Scan for the cell matching the given text and deliver its (x, y) coordinate at center. 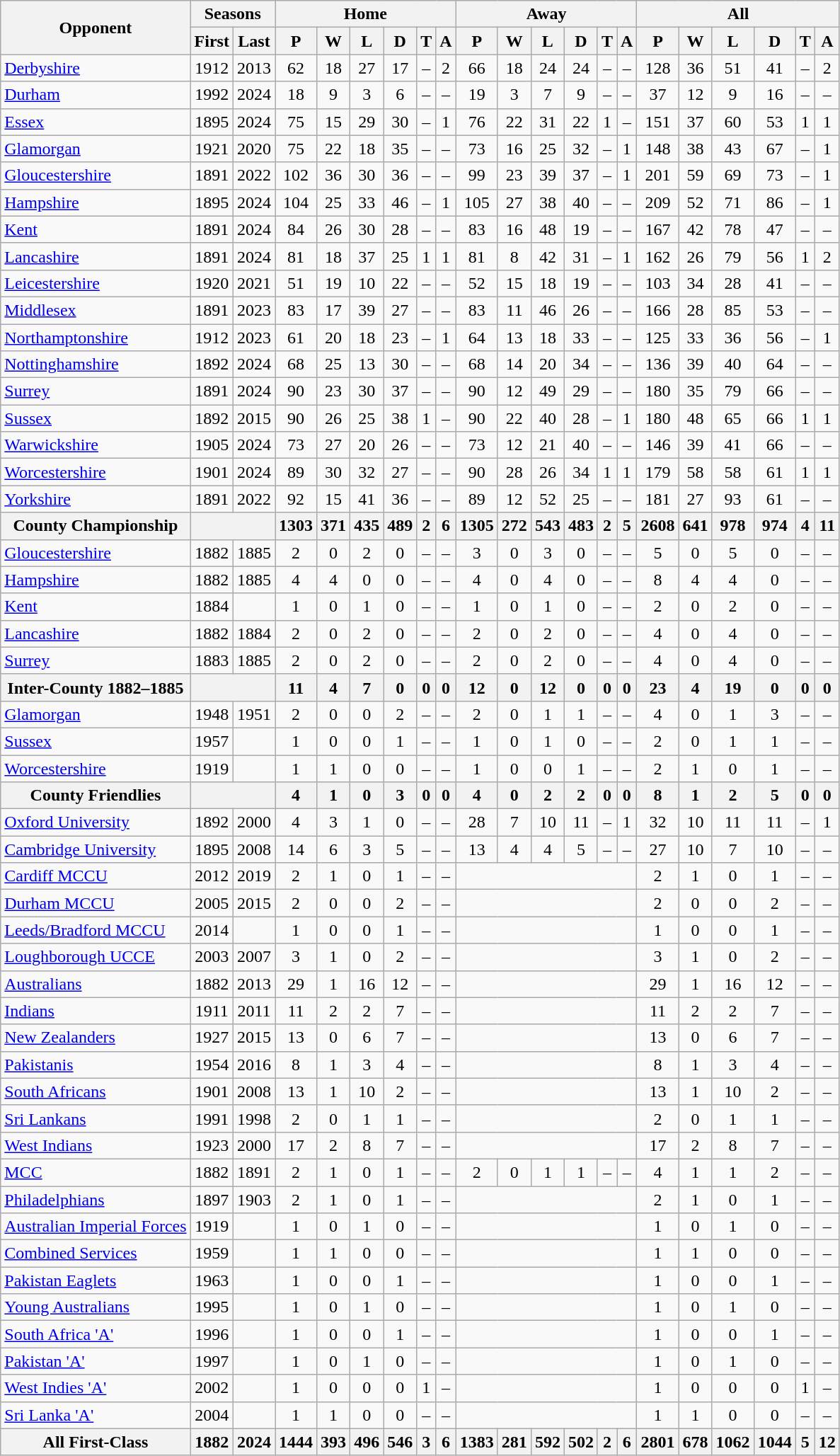
128 (658, 68)
2021 (253, 283)
62 (296, 68)
272 (514, 526)
Away (546, 14)
1883 (212, 660)
2012 (212, 876)
2002 (212, 1388)
393 (334, 1442)
1991 (212, 1118)
Essex (96, 122)
2007 (253, 957)
136 (658, 365)
489 (401, 526)
592 (548, 1442)
2016 (253, 1065)
Pakistanis (96, 1065)
201 (658, 176)
MCC (96, 1172)
Home (365, 14)
1957 (212, 741)
County Championship (96, 526)
1920 (212, 283)
281 (514, 1442)
78 (733, 229)
978 (733, 526)
2020 (253, 149)
43 (733, 149)
Cardiff MCCU (96, 876)
151 (658, 122)
371 (334, 526)
2019 (253, 876)
435 (367, 526)
76 (477, 122)
162 (658, 256)
West Indians (96, 1145)
Pakistan Eaglets (96, 1280)
104 (296, 202)
1044 (774, 1442)
1959 (212, 1254)
Loughborough UCCE (96, 957)
209 (658, 202)
125 (658, 338)
59 (695, 176)
67 (774, 149)
1995 (212, 1307)
543 (548, 526)
1996 (212, 1334)
1997 (212, 1361)
1305 (477, 526)
641 (695, 526)
West Indies 'A' (96, 1388)
2801 (658, 1442)
167 (658, 229)
483 (580, 526)
2005 (212, 903)
First (212, 41)
Last (253, 41)
1905 (212, 445)
2014 (212, 930)
678 (695, 1442)
92 (296, 499)
2004 (212, 1415)
93 (733, 499)
2011 (253, 1011)
974 (774, 526)
Australian Imperial Forces (96, 1227)
Seasons (232, 14)
71 (733, 202)
84 (296, 229)
1927 (212, 1038)
148 (658, 149)
69 (733, 176)
65 (733, 418)
2608 (658, 526)
496 (367, 1442)
1992 (212, 95)
1062 (733, 1442)
1444 (296, 1442)
Nottinghamshire (96, 365)
South Africa 'A' (96, 1334)
Cambridge University (96, 849)
181 (658, 499)
Opponent (96, 28)
47 (774, 229)
1954 (212, 1065)
1903 (253, 1200)
Sri Lankans (96, 1118)
1998 (253, 1118)
Durham (96, 95)
1948 (212, 714)
1923 (212, 1145)
Leeds/Bradford MCCU (96, 930)
Australians (96, 984)
Durham MCCU (96, 903)
60 (733, 122)
166 (658, 310)
85 (733, 310)
Pakistan 'A' (96, 1361)
1911 (212, 1011)
Philadelphians (96, 1200)
1951 (253, 714)
South Africans (96, 1091)
Leicestershire (96, 283)
Derbyshire (96, 68)
146 (658, 445)
105 (477, 202)
1383 (477, 1442)
Young Australians (96, 1307)
Warwickshire (96, 445)
49 (548, 391)
Combined Services (96, 1254)
2003 (212, 957)
Inter-County 1882–1885 (96, 687)
Sri Lanka 'A' (96, 1415)
179 (658, 472)
86 (774, 202)
1963 (212, 1280)
Northamptonshire (96, 338)
102 (296, 176)
1897 (212, 1200)
Indians (96, 1011)
All First-Class (96, 1442)
Yorkshire (96, 499)
502 (580, 1442)
546 (401, 1442)
County Friendlies (96, 796)
99 (477, 176)
New Zealanders (96, 1038)
21 (548, 445)
Middlesex (96, 310)
103 (658, 283)
All (738, 14)
Oxford University (96, 822)
1303 (296, 526)
1921 (212, 149)
